Scan for the cell matching the given text and deliver its (x, y) coordinate at center. 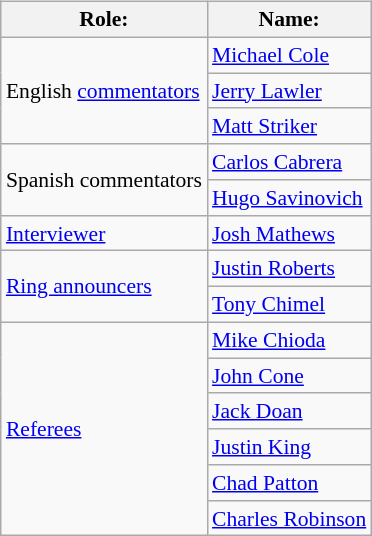
Spanish commentators (104, 180)
English commentators (104, 90)
Ring announcers (104, 286)
Carlos Cabrera (289, 162)
Name: (289, 20)
Michael Cole (289, 55)
Charles Robinson (289, 518)
Justin Roberts (289, 269)
Hugo Savinovich (289, 198)
Jack Doan (289, 411)
Chad Patton (289, 483)
Josh Mathews (289, 233)
Role: (104, 20)
John Cone (289, 376)
Jerry Lawler (289, 91)
Mike Chioda (289, 340)
Interviewer (104, 233)
Tony Chimel (289, 305)
Matt Striker (289, 126)
Justin King (289, 447)
Referees (104, 429)
